Return (x, y) of the center of cell containing provided text 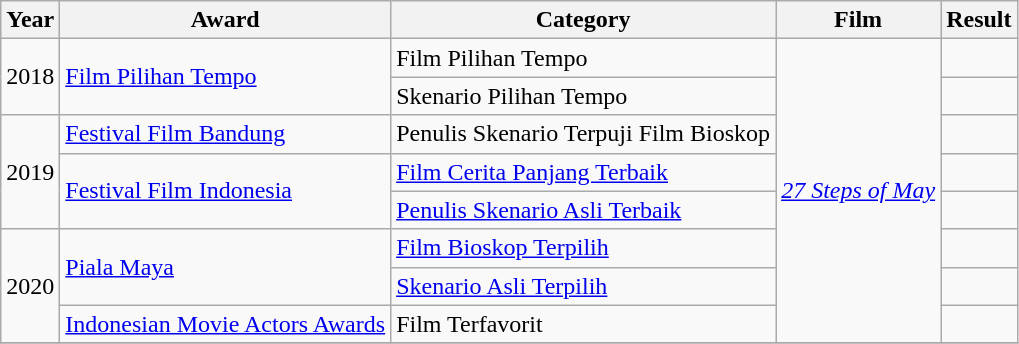
2019 (30, 172)
Year (30, 20)
Penulis Skenario Asli Terbaik (584, 210)
2020 (30, 286)
Piala Maya (226, 267)
Penulis Skenario Terpuji Film Bioskop (584, 134)
Film Terfavorit (584, 324)
Result (979, 20)
27 Steps of May (858, 191)
Festival Film Indonesia (226, 191)
Film (858, 20)
Skenario Asli Terpilih (584, 286)
Skenario Pilihan Tempo (584, 96)
Indonesian Movie Actors Awards (226, 324)
2018 (30, 77)
Category (584, 20)
Festival Film Bandung (226, 134)
Film Cerita Panjang Terbaik (584, 172)
Award (226, 20)
Film Bioskop Terpilih (584, 248)
